Extract the (X, Y) coordinate from the center of the cell holding the provided text.  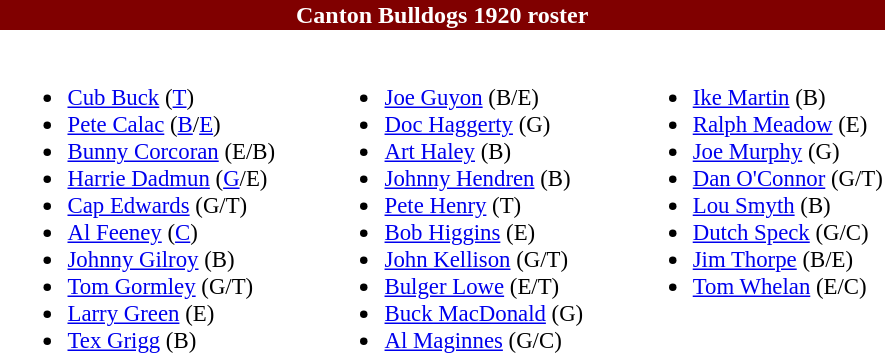
Canton Bulldogs 1920 roster (442, 15)
